Capture the cell that displays the provided text and extract its (X, Y) central coordinate. 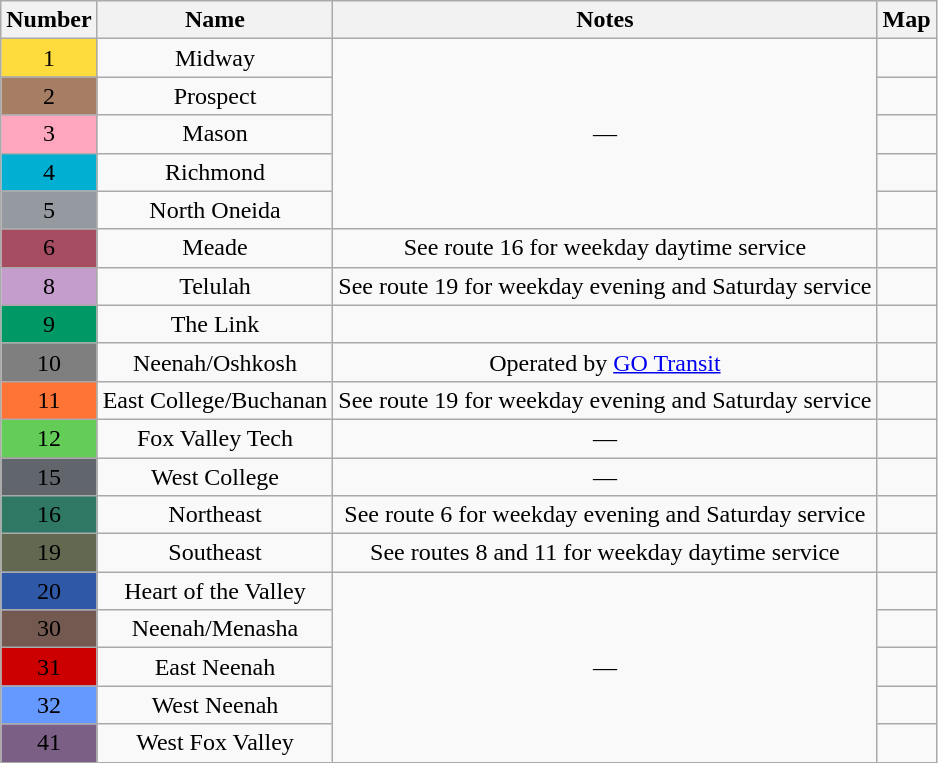
East College/Buchanan (215, 400)
8 (49, 286)
Prospect (215, 96)
31 (49, 667)
9 (49, 324)
2 (49, 96)
20 (49, 591)
15 (49, 477)
West Fox Valley (215, 743)
16 (49, 515)
Southeast (215, 553)
4 (49, 172)
11 (49, 400)
The Link (215, 324)
West College (215, 477)
See routes 8 and 11 for weekday daytime service (605, 553)
North Oneida (215, 210)
Name (215, 20)
6 (49, 248)
Neenah/Menasha (215, 629)
10 (49, 362)
Richmond (215, 172)
Fox Valley Tech (215, 438)
5 (49, 210)
East Neenah (215, 667)
See route 6 for weekday evening and Saturday service (605, 515)
Telulah (215, 286)
30 (49, 629)
32 (49, 705)
1 (49, 58)
Neenah/Oshkosh (215, 362)
12 (49, 438)
Number (49, 20)
Map (906, 20)
Heart of the Valley (215, 591)
19 (49, 553)
Northeast (215, 515)
Notes (605, 20)
Midway (215, 58)
3 (49, 134)
West Neenah (215, 705)
Mason (215, 134)
41 (49, 743)
See route 16 for weekday daytime service (605, 248)
Meade (215, 248)
Operated by GO Transit (605, 362)
